Locate the cell with the specified text and output its (x, y) center coordinate. 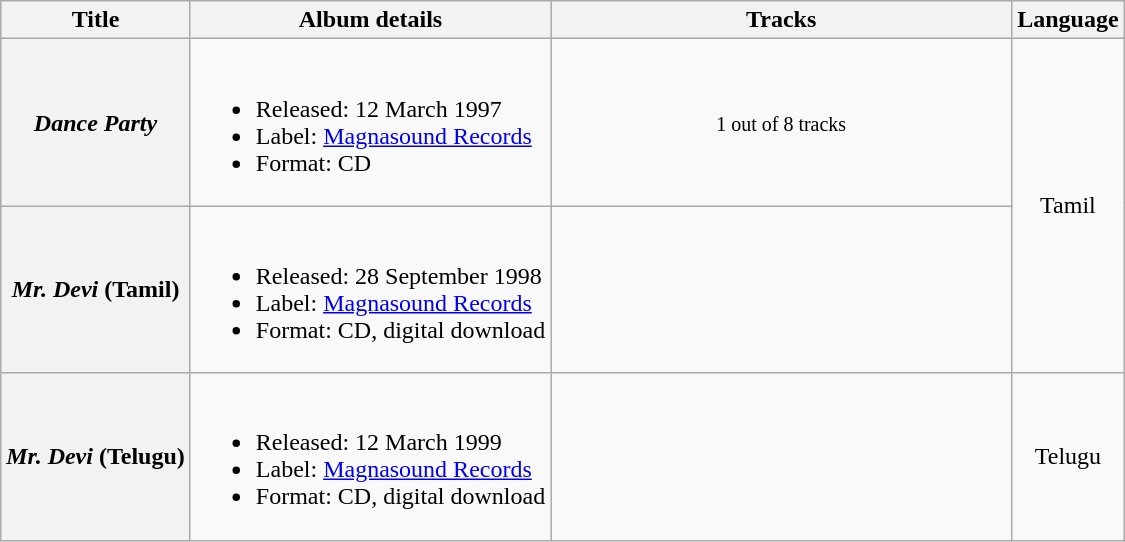
Released: 28 September 1998Label: Magnasound RecordsFormat: CD, digital download (370, 290)
Language (1068, 20)
Tracks (782, 20)
Released: 12 March 1999Label: Magnasound RecordsFormat: CD, digital download (370, 456)
Telugu (1068, 456)
Title (96, 20)
Dance Party (96, 122)
Tamil (1068, 206)
Album details (370, 20)
Mr. Devi (Tamil) (96, 290)
Released: 12 March 1997Label: Magnasound RecordsFormat: CD (370, 122)
1 out of 8 tracks (782, 122)
Mr. Devi (Telugu) (96, 456)
